Pinpoint the cell where the given text exists, returning its [X, Y] midpoint coordinate. 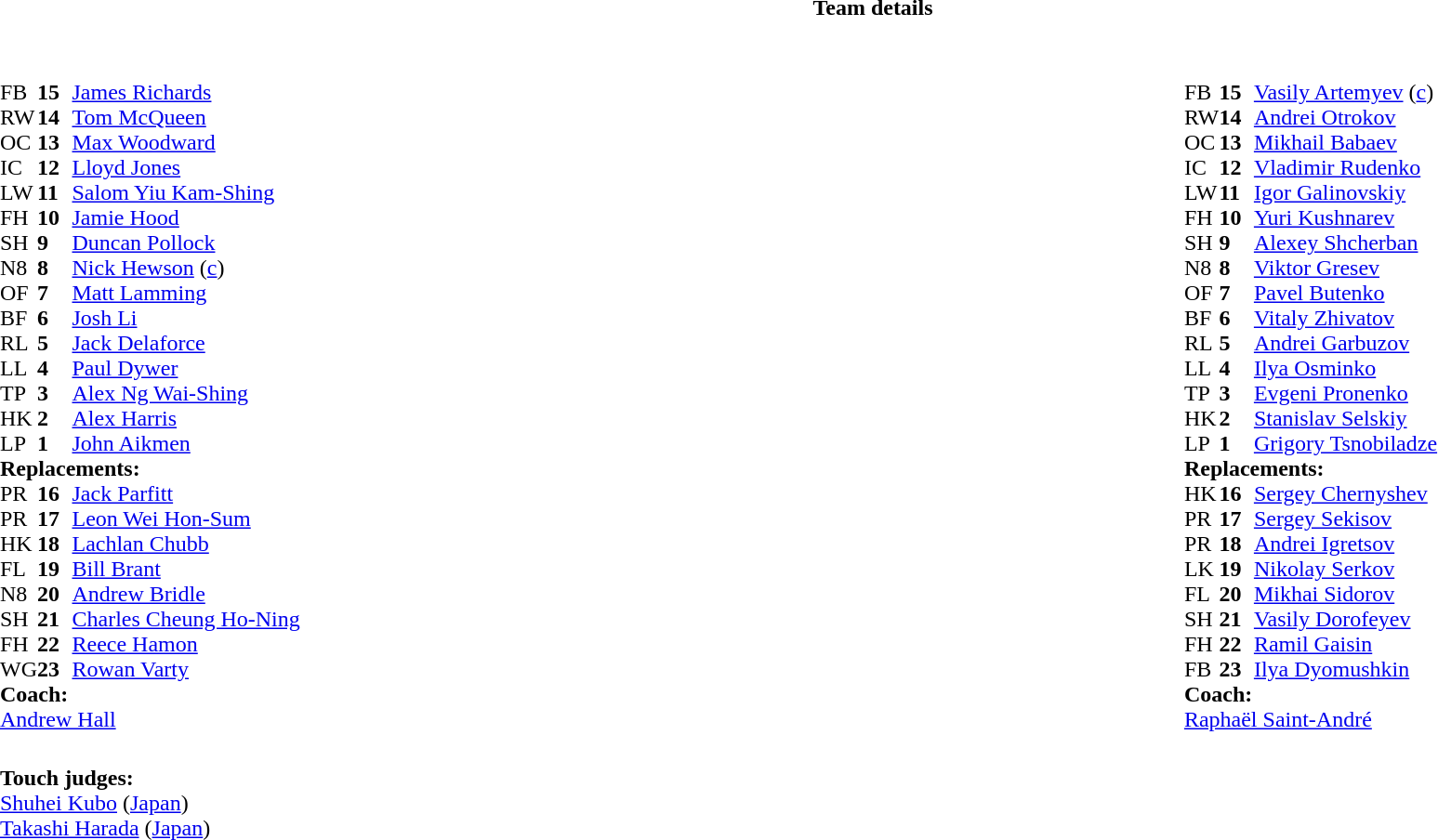
Viktor Gresev [1346, 268]
Vasily Dorofeyev [1346, 619]
Reece Hamon [186, 645]
Bill Brant [186, 569]
Andrew Bridle [186, 595]
Duncan Pollock [186, 243]
Andrei Igretsov [1346, 545]
Josh Li [186, 318]
Andrew Hall [151, 719]
James Richards [186, 93]
Alex Harris [186, 418]
Matt Lamming [186, 294]
Charles Cheung Ho-Ning [186, 619]
Ramil Gaisin [1346, 645]
Salom Yiu Kam-Shing [186, 193]
Mikhai Sidorov [1346, 595]
Stanislav Selskiy [1346, 418]
Lloyd Jones [186, 167]
Vasily Artemyev (c) [1346, 93]
Tom McQueen [186, 117]
WG [19, 669]
Jack Parfitt [186, 494]
LK [1202, 569]
Sergey Sekisov [1346, 518]
Mikhail Babaev [1346, 143]
Leon Wei Hon-Sum [186, 518]
Igor Galinovskiy [1346, 193]
Vitaly Zhivatov [1346, 318]
Alex Ng Wai-Shing [186, 394]
Ilya Osminko [1346, 368]
Andrei Otrokov [1346, 117]
Lachlan Chubb [186, 545]
Evgeni Pronenko [1346, 394]
Vladimir Rudenko [1346, 167]
Grigory Tsnobiladze [1346, 444]
Max Woodward [186, 143]
Raphaël Saint-André [1311, 719]
John Aikmen [186, 444]
Paul Dywer [186, 368]
Nikolay Serkov [1346, 569]
Yuri Kushnarev [1346, 217]
Alexey Shcherban [1346, 243]
Pavel Butenko [1346, 294]
Sergey Chernyshev [1346, 494]
Rowan Varty [186, 669]
Andrei Garbuzov [1346, 344]
Nick Hewson (c) [186, 268]
Jack Delaforce [186, 344]
Jamie Hood [186, 217]
Ilya Dyomushkin [1346, 669]
